Locate the cell with the specified text and output its (x, y) center coordinate. 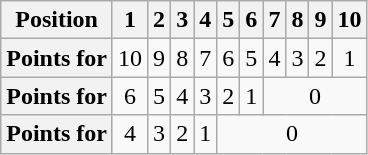
Position (57, 20)
